From the cell containing the given text, extract its center point as [x, y] coordinate. 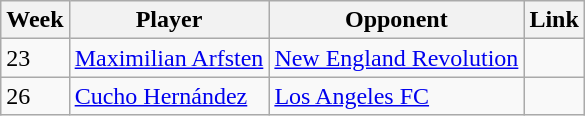
Link [554, 20]
Cucho Hernández [169, 96]
26 [35, 96]
Los Angeles FC [396, 96]
Maximilian Arfsten [169, 58]
Player [169, 20]
Week [35, 20]
Opponent [396, 20]
23 [35, 58]
New England Revolution [396, 58]
